Search for the cell housing the specified text and yield its (X, Y) center coordinate. 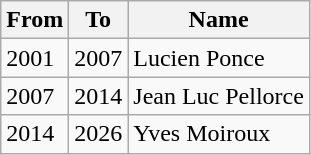
Yves Moiroux (219, 134)
2026 (98, 134)
From (35, 20)
Jean Luc Pellorce (219, 96)
To (98, 20)
Lucien Ponce (219, 58)
2001 (35, 58)
Name (219, 20)
